Scan for the cell matching the given text and deliver its (x, y) coordinate at center. 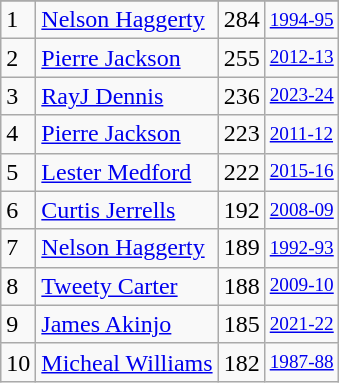
185 (242, 324)
Micheal Williams (127, 362)
255 (242, 58)
188 (242, 286)
Curtis Jerrells (127, 210)
2021-22 (302, 324)
Lester Medford (127, 172)
James Akinjo (127, 324)
7 (18, 248)
1992-93 (302, 248)
4 (18, 134)
1994-95 (302, 20)
6 (18, 210)
284 (242, 20)
8 (18, 286)
5 (18, 172)
1987-88 (302, 362)
2 (18, 58)
1 (18, 20)
223 (242, 134)
182 (242, 362)
2015-16 (302, 172)
2008-09 (302, 210)
2009-10 (302, 286)
2023-24 (302, 96)
RayJ Dennis (127, 96)
10 (18, 362)
222 (242, 172)
192 (242, 210)
9 (18, 324)
236 (242, 96)
2011-12 (302, 134)
2012-13 (302, 58)
3 (18, 96)
189 (242, 248)
Tweety Carter (127, 286)
